Pinpoint the cell where the given text exists, returning its [X, Y] midpoint coordinate. 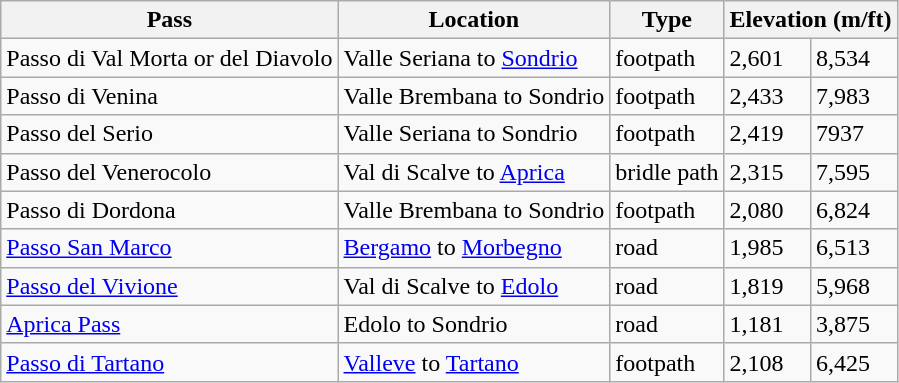
3,875 [854, 324]
6,513 [854, 248]
7937 [854, 134]
1,985 [768, 248]
8,534 [854, 58]
bridle path [667, 172]
Passo del Vivione [170, 286]
Location [474, 20]
7,983 [854, 96]
Passo di Venina [170, 96]
2,315 [768, 172]
1,181 [768, 324]
2,601 [768, 58]
6,425 [854, 362]
Passo di Val Morta or del Diavolo [170, 58]
Passo di Dordona [170, 210]
2,419 [768, 134]
Passo di Tartano [170, 362]
Bergamo to Morbegno [474, 248]
2,108 [768, 362]
Pass [170, 20]
Passo San Marco [170, 248]
Aprica Pass [170, 324]
Type [667, 20]
2,080 [768, 210]
Val di Scalve to Edolo [474, 286]
Valleve to Tartano [474, 362]
5,968 [854, 286]
2,433 [768, 96]
Edolo to Sondrio [474, 324]
7,595 [854, 172]
Elevation (m/ft) [810, 20]
Passo del Serio [170, 134]
Passo del Venerocolo [170, 172]
6,824 [854, 210]
Val di Scalve to Aprica [474, 172]
1,819 [768, 286]
